Output the (X, Y) coordinate of the center of the cell containing the given text.  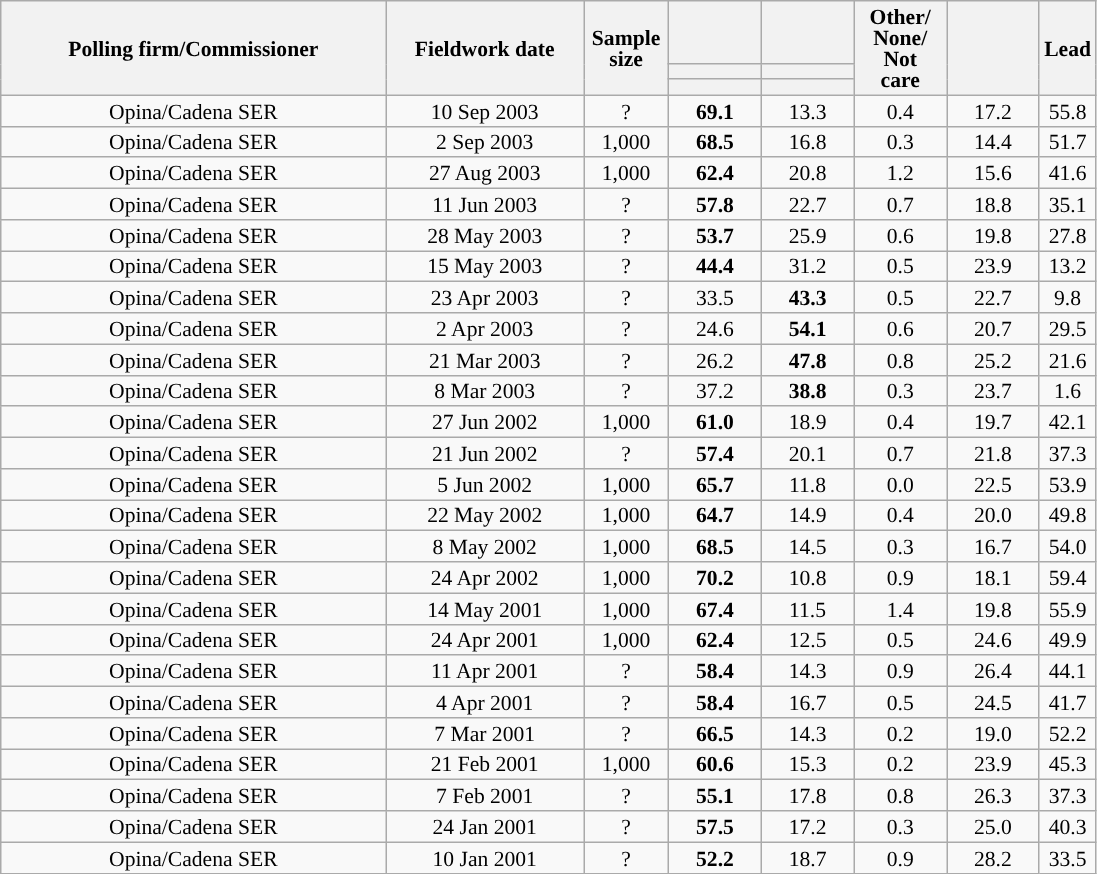
10.8 (808, 578)
14.9 (808, 516)
13.2 (1068, 266)
27 Aug 2003 (485, 174)
1.2 (900, 174)
44.1 (1068, 672)
10 Sep 2003 (485, 110)
24 Apr 2001 (485, 640)
15.6 (992, 174)
13.3 (808, 110)
49.8 (1068, 516)
25.0 (992, 826)
57.4 (716, 454)
61.0 (716, 422)
18.7 (808, 858)
Other/None/Notcare (900, 48)
49.9 (1068, 640)
8 Mar 2003 (485, 390)
18.1 (992, 578)
60.6 (716, 764)
Lead (1068, 48)
70.2 (716, 578)
14.5 (808, 546)
4 Apr 2001 (485, 702)
11.5 (808, 608)
38.8 (808, 390)
64.7 (716, 516)
11.8 (808, 484)
11 Apr 2001 (485, 672)
2 Sep 2003 (485, 142)
28.2 (992, 858)
Fieldwork date (485, 48)
40.3 (1068, 826)
21 Jun 2002 (485, 454)
26.2 (716, 360)
8 May 2002 (485, 546)
15.3 (808, 764)
10 Jan 2001 (485, 858)
18.9 (808, 422)
5 Jun 2002 (485, 484)
14.4 (992, 142)
19.7 (992, 422)
22.5 (992, 484)
51.7 (1068, 142)
27 Jun 2002 (485, 422)
2 Apr 2003 (485, 328)
24.5 (992, 702)
44.4 (716, 266)
21 Mar 2003 (485, 360)
31.2 (808, 266)
53.9 (1068, 484)
17.8 (808, 796)
1.6 (1068, 390)
55.1 (716, 796)
18.8 (992, 204)
54.1 (808, 328)
21 Feb 2001 (485, 764)
19.0 (992, 734)
57.8 (716, 204)
9.8 (1068, 298)
55.8 (1068, 110)
47.8 (808, 360)
15 May 2003 (485, 266)
35.1 (1068, 204)
41.7 (1068, 702)
20.1 (808, 454)
26.4 (992, 672)
20.8 (808, 174)
1.4 (900, 608)
27.8 (1068, 236)
53.7 (716, 236)
67.4 (716, 608)
20.7 (992, 328)
29.5 (1068, 328)
26.3 (992, 796)
21.8 (992, 454)
41.6 (1068, 174)
21.6 (1068, 360)
0.0 (900, 484)
11 Jun 2003 (485, 204)
Sample size (626, 48)
66.5 (716, 734)
55.9 (1068, 608)
57.5 (716, 826)
23.7 (992, 390)
28 May 2003 (485, 236)
7 Feb 2001 (485, 796)
22 May 2002 (485, 516)
16.8 (808, 142)
20.0 (992, 516)
25.2 (992, 360)
12.5 (808, 640)
59.4 (1068, 578)
7 Mar 2001 (485, 734)
24 Apr 2002 (485, 578)
24 Jan 2001 (485, 826)
25.9 (808, 236)
Polling firm/Commissioner (194, 48)
69.1 (716, 110)
65.7 (716, 484)
23 Apr 2003 (485, 298)
14 May 2001 (485, 608)
37.2 (716, 390)
42.1 (1068, 422)
54.0 (1068, 546)
45.3 (1068, 764)
43.3 (808, 298)
